For the text-containing cell, return its midpoint in (x, y) coordinate format. 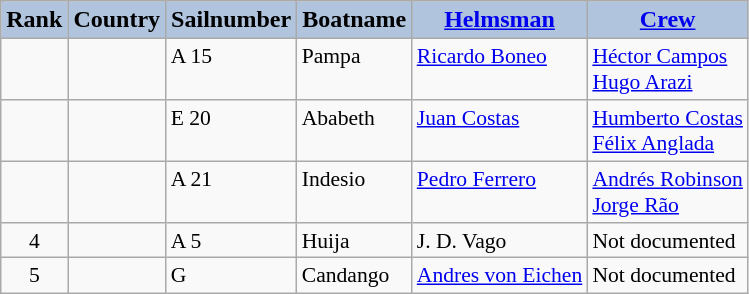
Crew (668, 20)
A 15 (232, 70)
Andres von Eichen (500, 276)
Rank (34, 20)
Candango (354, 276)
Ababeth (354, 130)
Juan Costas (500, 130)
Boatname (354, 20)
5 (34, 276)
4 (34, 240)
E 20 (232, 130)
Country (117, 20)
Indesio (354, 192)
Andrés RobinsonJorge Rão (668, 192)
Pampa (354, 70)
G (232, 276)
Huija (354, 240)
Sailnumber (232, 20)
J. D. Vago (500, 240)
Pedro Ferrero (500, 192)
A 5 (232, 240)
Helmsman (500, 20)
A 21 (232, 192)
Ricardo Boneo (500, 70)
Héctor CamposHugo Arazi (668, 70)
Humberto CostasFélix Anglada (668, 130)
